Scan for the cell matching the given text and deliver its (x, y) coordinate at center. 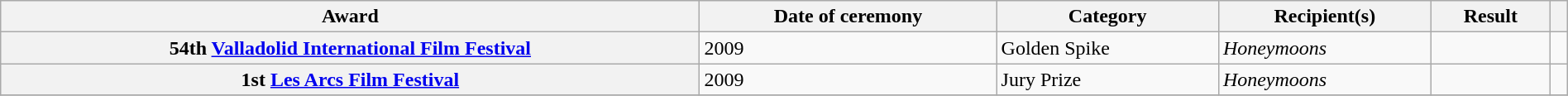
Recipient(s) (1325, 17)
Date of ceremony (849, 17)
Award (351, 17)
1st Les Arcs Film Festival (351, 79)
Result (1490, 17)
Golden Spike (1107, 48)
54th Valladolid International Film Festival (351, 48)
Category (1107, 17)
Jury Prize (1107, 79)
